Search for the cell housing the specified text and yield its [X, Y] center coordinate. 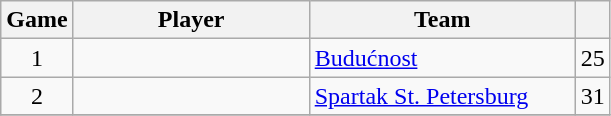
Player [191, 20]
25 [592, 58]
31 [592, 96]
2 [37, 96]
1 [37, 58]
Team [442, 20]
Spartak St. Petersburg [442, 96]
Budućnost [442, 58]
Game [37, 20]
